Return the [x, y] coordinate for the center point of the cell that contains the specified text.  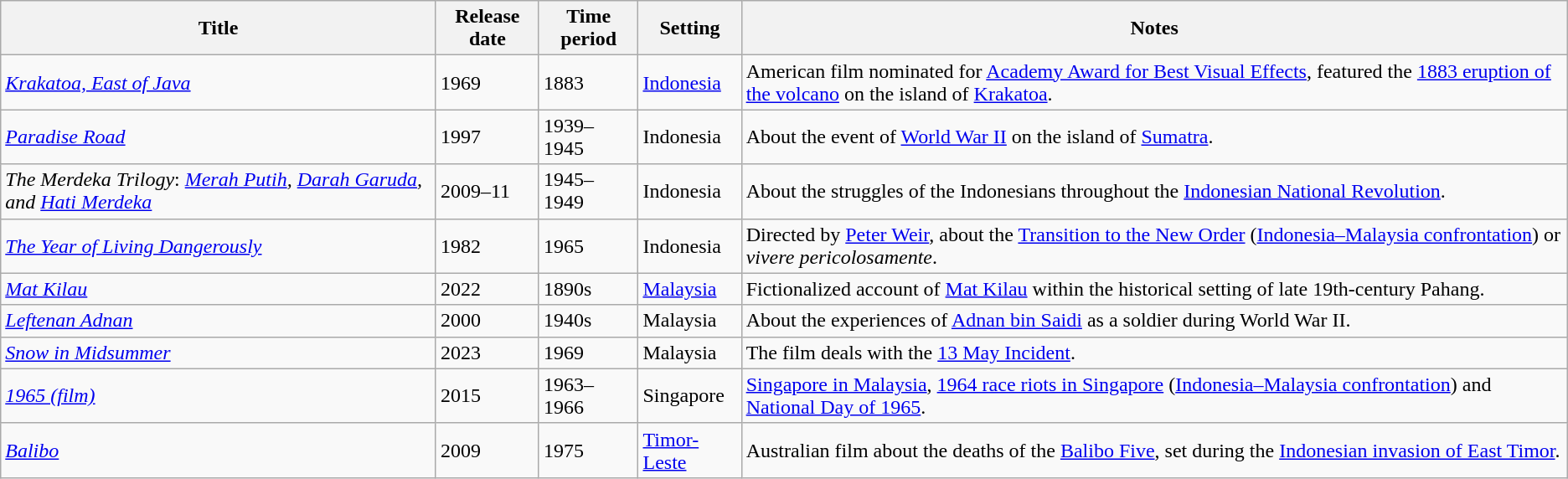
1890s [588, 289]
2023 [487, 353]
About the event of World War II on the island of Sumatra. [1154, 137]
Directed by Peter Weir, about the Transition to the New Order (Indonesia–Malaysia confrontation) or vivere pericolosamente. [1154, 246]
Mat Kilau [219, 289]
2022 [487, 289]
Singapore in Malaysia, 1964 race riots in Singapore (Indonesia–Malaysia confrontation) and National Day of 1965. [1154, 395]
Leftenan Adnan [219, 321]
Release date [487, 28]
Singapore [690, 395]
Time period [588, 28]
Australian film about the deaths of the Balibo Five, set during the Indonesian invasion of East Timor. [1154, 451]
Snow in Midsummer [219, 353]
1975 [588, 451]
1965 [588, 246]
Notes [1154, 28]
1997 [487, 137]
American film nominated for Academy Award for Best Visual Effects, featured the 1883 eruption of the volcano on the island of Krakatoa. [1154, 82]
1982 [487, 246]
The film deals with the 13 May Incident. [1154, 353]
The Merdeka Trilogy: Merah Putih, Darah Garuda, and Hati Merdeka [219, 191]
1939–1945 [588, 137]
2000 [487, 321]
1945–1949 [588, 191]
1940s [588, 321]
About the experiences of Adnan bin Saidi as a soldier during World War II. [1154, 321]
The Year of Living Dangerously [219, 246]
Balibo [219, 451]
Fictionalized account of Mat Kilau within the historical setting of late 19th-century Pahang. [1154, 289]
2009–11 [487, 191]
About the struggles of the Indonesians throughout the Indonesian National Revolution. [1154, 191]
Setting [690, 28]
Paradise Road [219, 137]
2009 [487, 451]
2015 [487, 395]
Title [219, 28]
Timor-Leste [690, 451]
1963–1966 [588, 395]
Krakatoa, East of Java [219, 82]
1883 [588, 82]
1965 (film) [219, 395]
